Extract the [X, Y] coordinate from the center of the cell holding the provided text.  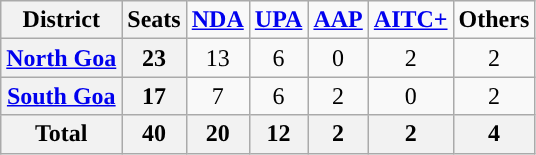
4 [494, 134]
District [62, 20]
20 [218, 134]
40 [154, 134]
23 [154, 58]
South Goa [62, 96]
UPA [278, 20]
12 [278, 134]
AAP [338, 20]
Total [62, 134]
Others [494, 20]
North Goa [62, 58]
13 [218, 58]
NDA [218, 20]
AITC+ [410, 20]
17 [154, 96]
7 [218, 96]
Seats [154, 20]
